Find where the given text appears and provide that cell's center as [x, y] coordinate. 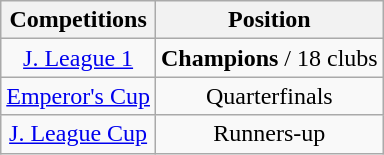
J. League 1 [78, 58]
Emperor's Cup [78, 96]
Runners-up [269, 134]
J. League Cup [78, 134]
Quarterfinals [269, 96]
Position [269, 20]
Competitions [78, 20]
Champions / 18 clubs [269, 58]
